Capture the cell that displays the provided text and extract its (x, y) central coordinate. 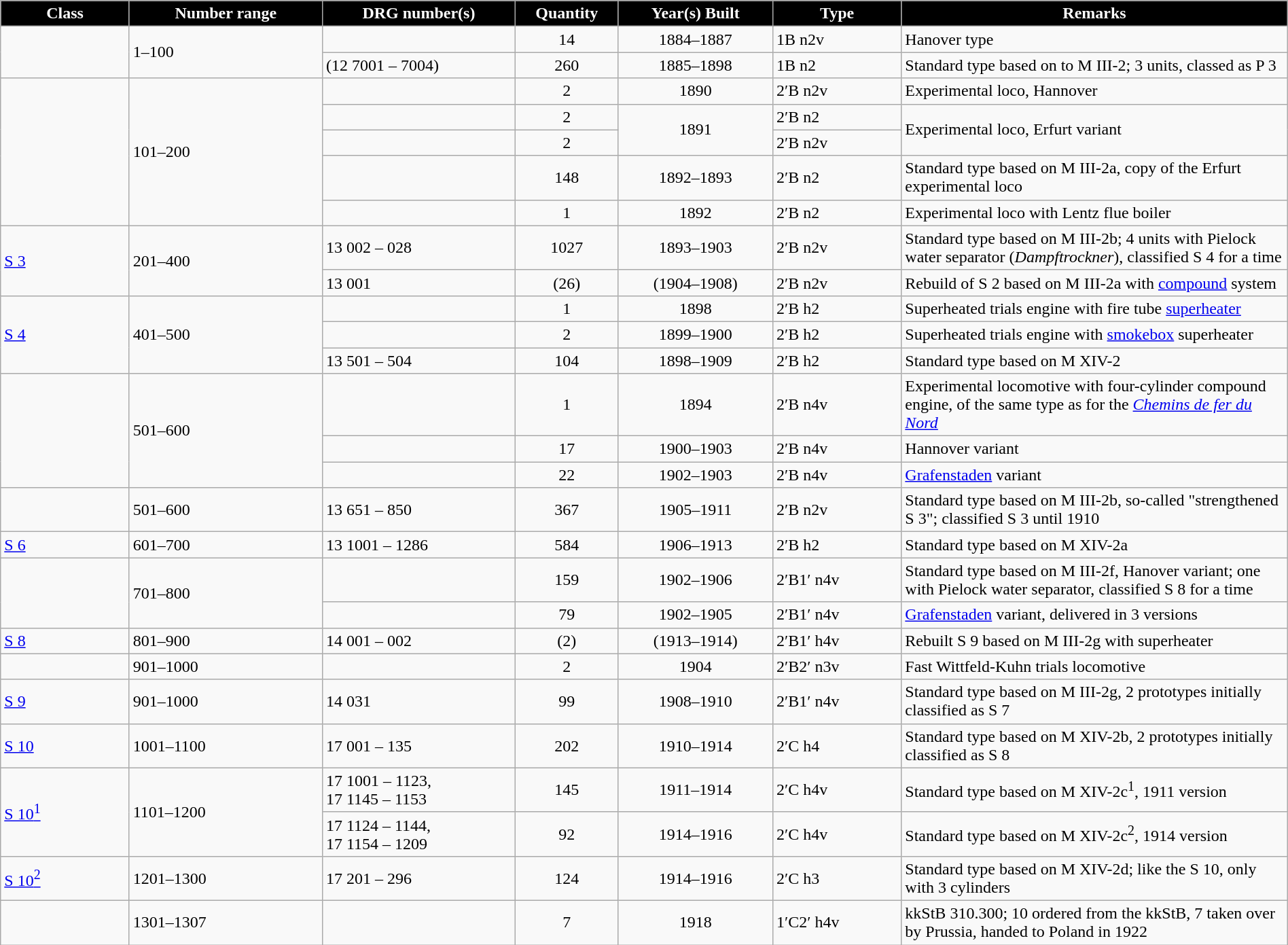
17 1001 – 1123, 17 1145 – 1153 (418, 789)
(1904–1908) (696, 283)
13 651 – 850 (418, 510)
Rebuild of S 2 based on M III-2a with compound system (1094, 283)
Superheated trials engine with smokebox superheater (1094, 334)
2′C h4 (837, 746)
17 (567, 449)
2′B2′ n3v (837, 666)
701–800 (226, 592)
1906–1913 (696, 545)
1898 (696, 308)
1894 (696, 405)
201–400 (226, 261)
124 (567, 878)
1899–1900 (696, 334)
Experimental loco, Hannover (1094, 91)
S 10 (65, 746)
S 4 (65, 334)
99 (567, 701)
1911–1914 (696, 789)
2′B1′ h4v (837, 641)
Type (837, 14)
104 (567, 361)
1910–1914 (696, 746)
Standard type based on M XIV-2 (1094, 361)
Standard type based on M III-2b, so-called "strengthened S 3"; classified S 3 until 1910 (1094, 510)
S 3 (65, 261)
S 6 (65, 545)
367 (567, 510)
Standard type based on M III-2f, Hanover variant; one with Pielock water separator, classified S 8 for a time (1094, 580)
1–100 (226, 52)
1201–1300 (226, 878)
kkStB 310.300; 10 ordered from the kkStB, 7 taken over by Prussia, handed to Poland in 1922 (1094, 923)
1898–1909 (696, 361)
801–900 (226, 641)
Remarks (1094, 14)
1891 (696, 130)
1902–1903 (696, 475)
1301–1307 (226, 923)
22 (567, 475)
(2) (567, 641)
Number range (226, 14)
1892–1893 (696, 178)
Year(s) Built (696, 14)
1B n2v (837, 39)
101–200 (226, 152)
Standard type based on M XIV-2b, 2 prototypes initially classified as S 8 (1094, 746)
1884–1887 (696, 39)
Standard type based on M XIV-2d; like the S 10, only with 3 cylinders (1094, 878)
Experimental loco with Lentz flue boiler (1094, 213)
13 001 (418, 283)
1101–1200 (226, 812)
Hannover variant (1094, 449)
Experimental loco, Erfurt variant (1094, 130)
202 (567, 746)
14 001 – 002 (418, 641)
17 001 – 135 (418, 746)
13 002 – 028 (418, 247)
13 1001 – 1286 (418, 545)
Standard type based on M XIV-2c2, 1914 version (1094, 834)
Rebuilt S 9 based on M III-2g with superheater (1094, 641)
1905–1911 (696, 510)
159 (567, 580)
14 031 (418, 701)
145 (567, 789)
1001–1100 (226, 746)
79 (567, 615)
Superheated trials engine with fire tube superheater (1094, 308)
17 1124 – 1144, 17 1154 – 1209 (418, 834)
Standard type based on M XIV-2a (1094, 545)
17 201 – 296 (418, 878)
1027 (567, 247)
(26) (567, 283)
(12 7001 – 7004) (418, 65)
S 102 (65, 878)
1892 (696, 213)
1′C2′ h4v (837, 923)
1902–1906 (696, 580)
Standard type based on M XIV-2c1, 1911 version (1094, 789)
148 (567, 178)
584 (567, 545)
13 501 – 504 (418, 361)
S 9 (65, 701)
1885–1898 (696, 65)
1904 (696, 666)
Standard type based on M III-2b; 4 units with Pielock water separator (Dampftrockner), classified S 4 for a time (1094, 247)
DRG number(s) (418, 14)
401–500 (226, 334)
1893–1903 (696, 247)
(1913–1914) (696, 641)
Fast Wittfeld-Kuhn trials locomotive (1094, 666)
1B n2 (837, 65)
601–700 (226, 545)
1918 (696, 923)
S 101 (65, 812)
S 8 (65, 641)
1890 (696, 91)
2′C h3 (837, 878)
Grafenstaden variant (1094, 475)
92 (567, 834)
1908–1910 (696, 701)
Experimental locomotive with four-cylinder compound engine, of the same type as for the Chemins de fer du Nord (1094, 405)
Quantity (567, 14)
Standard type based on M III-2a, copy of the Erfurt experimental loco (1094, 178)
1902–1905 (696, 615)
Hanover type (1094, 39)
260 (567, 65)
Standard type based on to M III-2; 3 units, classed as P 3 (1094, 65)
7 (567, 923)
1900–1903 (696, 449)
Standard type based on M III-2g, 2 prototypes initially classified as S 7 (1094, 701)
Class (65, 14)
14 (567, 39)
Grafenstaden variant, delivered in 3 versions (1094, 615)
